Search for the cell housing the specified text and yield its (x, y) center coordinate. 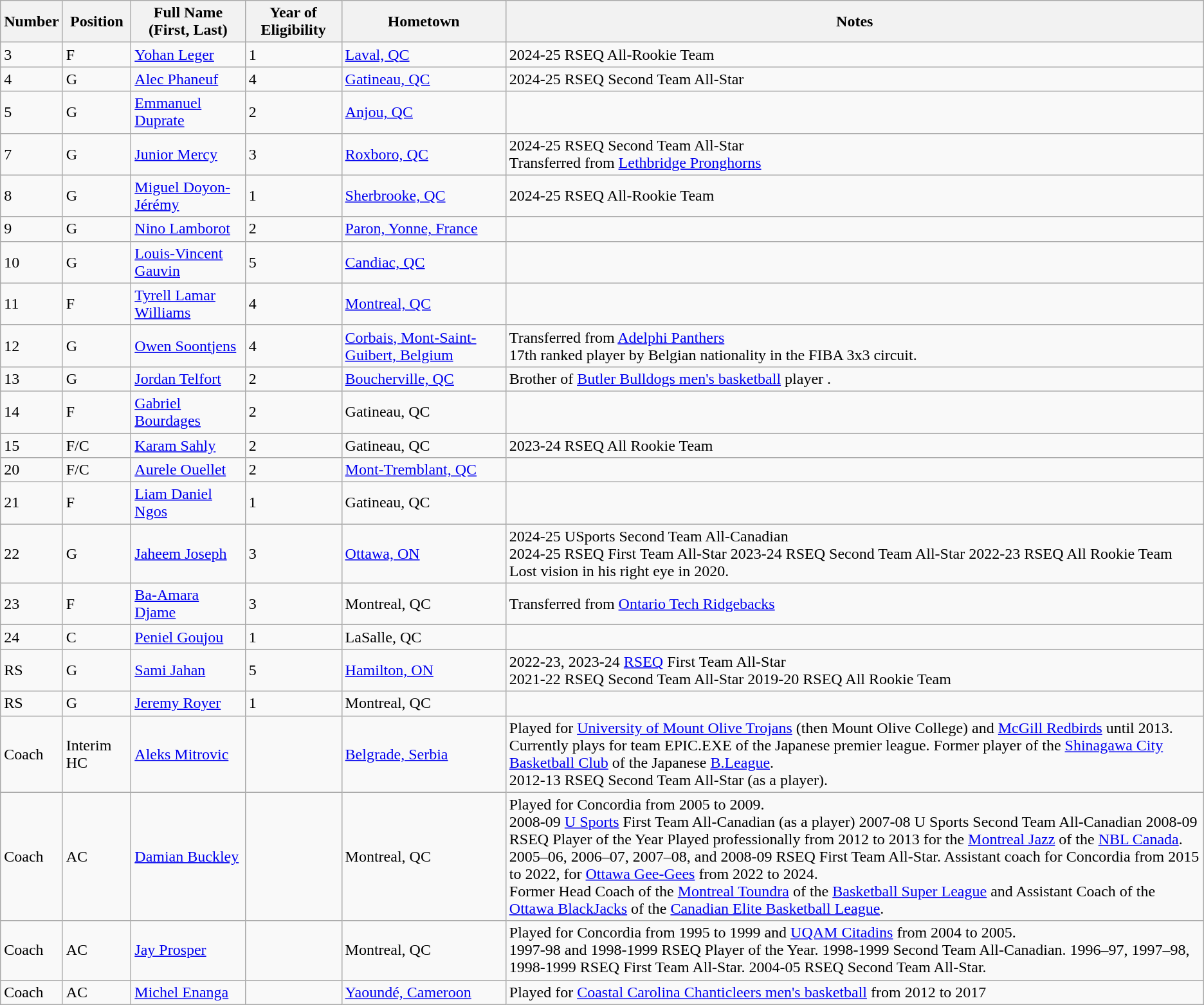
Peniel Goujou (188, 637)
Damian Buckley (188, 856)
Sherbrooke, QC (423, 195)
Laval, QC (423, 55)
Junior Mercy (188, 154)
Transferred from Ontario Tech Ridgebacks (854, 604)
21 (32, 503)
Yaoundé, Cameroon (423, 992)
Roxboro, QC (423, 154)
Aurele Ouellet (188, 470)
Owen Soontjens (188, 346)
Miguel Doyon-Jérémy (188, 195)
Number (32, 22)
Boucherville, QC (423, 379)
10 (32, 262)
2022-23, 2023-24 RSEQ First Team All-Star2021-22 RSEQ Second Team All-Star 2019-20 RSEQ All Rookie Team (854, 670)
Transferred from Adelphi Panthers17th ranked player by Belgian nationality in the FIBA 3x3 circuit. (854, 346)
LaSalle, QC (423, 637)
11 (32, 303)
7 (32, 154)
Full Name (First, Last) (188, 22)
24 (32, 637)
23 (32, 604)
Belgrade, Serbia (423, 754)
Corbais, Mont-Saint-Guibert, Belgium (423, 346)
Jordan Telfort (188, 379)
Michel Enanga (188, 992)
22 (32, 554)
Hometown (423, 22)
Ba-Amara Djame (188, 604)
2023-24 RSEQ All Rookie Team (854, 446)
Sami Jahan (188, 670)
Tyrell Lamar Williams (188, 303)
C (96, 637)
15 (32, 446)
20 (32, 470)
12 (32, 346)
Anjou, QC (423, 112)
Aleks Mitrovic (188, 754)
9 (32, 229)
Brother of Butler Bulldogs men's basketball player . (854, 379)
Interim HC (96, 754)
Position (96, 22)
Notes (854, 22)
Candiac, QC (423, 262)
Hamilton, ON (423, 670)
Mont-Tremblant, QC (423, 470)
Year of Eligibility (293, 22)
13 (32, 379)
2024-25 RSEQ Second Team All-Star (854, 79)
Ottawa, ON (423, 554)
8 (32, 195)
2024-25 RSEQ Second Team All-StarTransferred from Lethbridge Pronghorns (854, 154)
Jaheem Joseph (188, 554)
Emmanuel Duprate (188, 112)
Gabriel Bourdages (188, 412)
Nino Lamborot (188, 229)
14 (32, 412)
Louis-Vincent Gauvin (188, 262)
Liam Daniel Ngos (188, 503)
Paron, Yonne, France (423, 229)
Jay Prosper (188, 950)
Yohan Leger (188, 55)
Alec Phaneuf (188, 79)
Karam Sahly (188, 446)
Jeremy Royer (188, 703)
Played for Coastal Carolina Chanticleers men's basketball from 2012 to 2017 (854, 992)
